Search for the cell housing the specified text and yield its [X, Y] center coordinate. 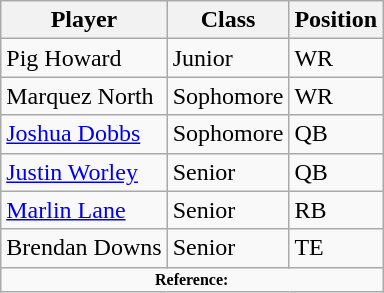
Reference: [192, 279]
Marlin Lane [84, 210]
Joshua Dobbs [84, 134]
TE [336, 248]
Junior [228, 58]
Class [228, 20]
Position [336, 20]
Pig Howard [84, 58]
Player [84, 20]
Brendan Downs [84, 248]
RB [336, 210]
Marquez North [84, 96]
Justin Worley [84, 172]
